Extract the (x, y) coordinate from the center of the cell holding the provided text.  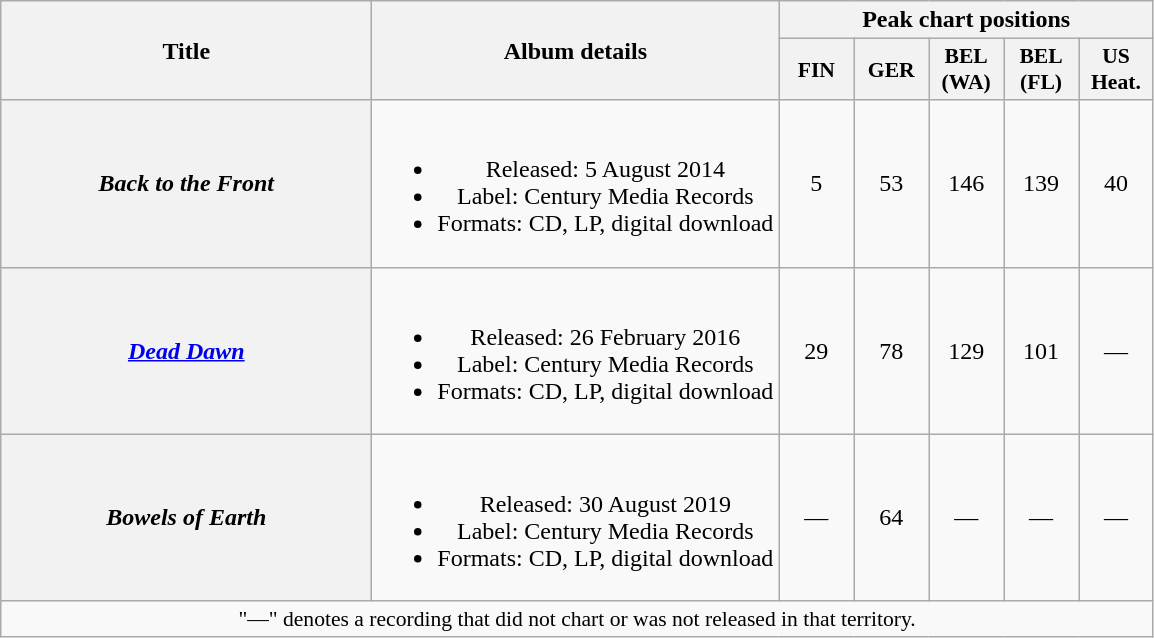
Back to the Front (186, 184)
78 (892, 350)
Released: 26 February 2016Label: Century Media RecordsFormats: CD, LP, digital download (576, 350)
101 (1042, 350)
146 (966, 184)
"—" denotes a recording that did not chart or was not released in that territory. (578, 619)
Released: 30 August 2019Label: Century Media RecordsFormats: CD, LP, digital download (576, 518)
Title (186, 50)
FIN (816, 70)
Peak chart positions (966, 20)
GER (892, 70)
US Heat. (1116, 70)
129 (966, 350)
53 (892, 184)
Dead Dawn (186, 350)
139 (1042, 184)
Bowels of Earth (186, 518)
5 (816, 184)
Album details (576, 50)
BEL (FL) (1042, 70)
64 (892, 518)
40 (1116, 184)
29 (816, 350)
BEL (WA) (966, 70)
Released: 5 August 2014Label: Century Media RecordsFormats: CD, LP, digital download (576, 184)
